Find where the given text appears and provide that cell's center as (x, y) coordinate. 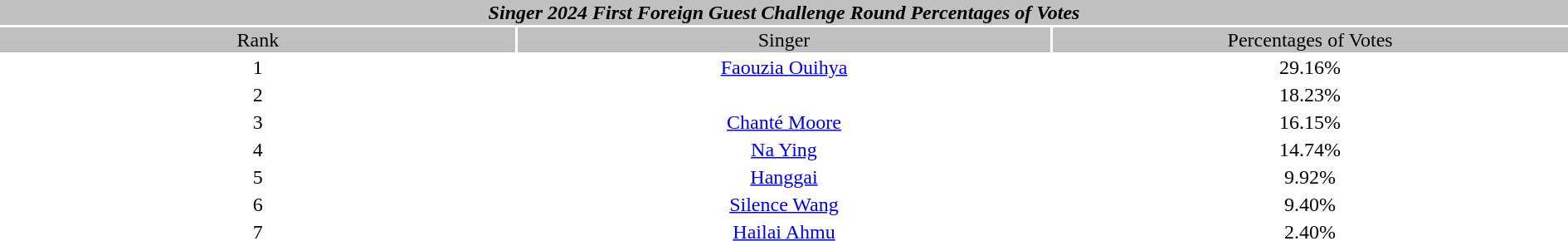
Hanggai (785, 177)
9.40% (1310, 204)
Singer 2024 First Foreign Guest Challenge Round Percentages of Votes (784, 12)
Na Ying (785, 150)
3 (258, 122)
Singer (785, 40)
16.15% (1310, 122)
1 (258, 67)
Faouzia Ouihya (785, 67)
14.74% (1310, 150)
2 (258, 95)
4 (258, 150)
6 (258, 204)
Percentages of Votes (1310, 40)
Rank (258, 40)
5 (258, 177)
Silence Wang (785, 204)
18.23% (1310, 95)
29.16% (1310, 67)
9.92% (1310, 177)
Chanté Moore (785, 122)
